Output the (X, Y) coordinate of the center of the cell containing the given text.  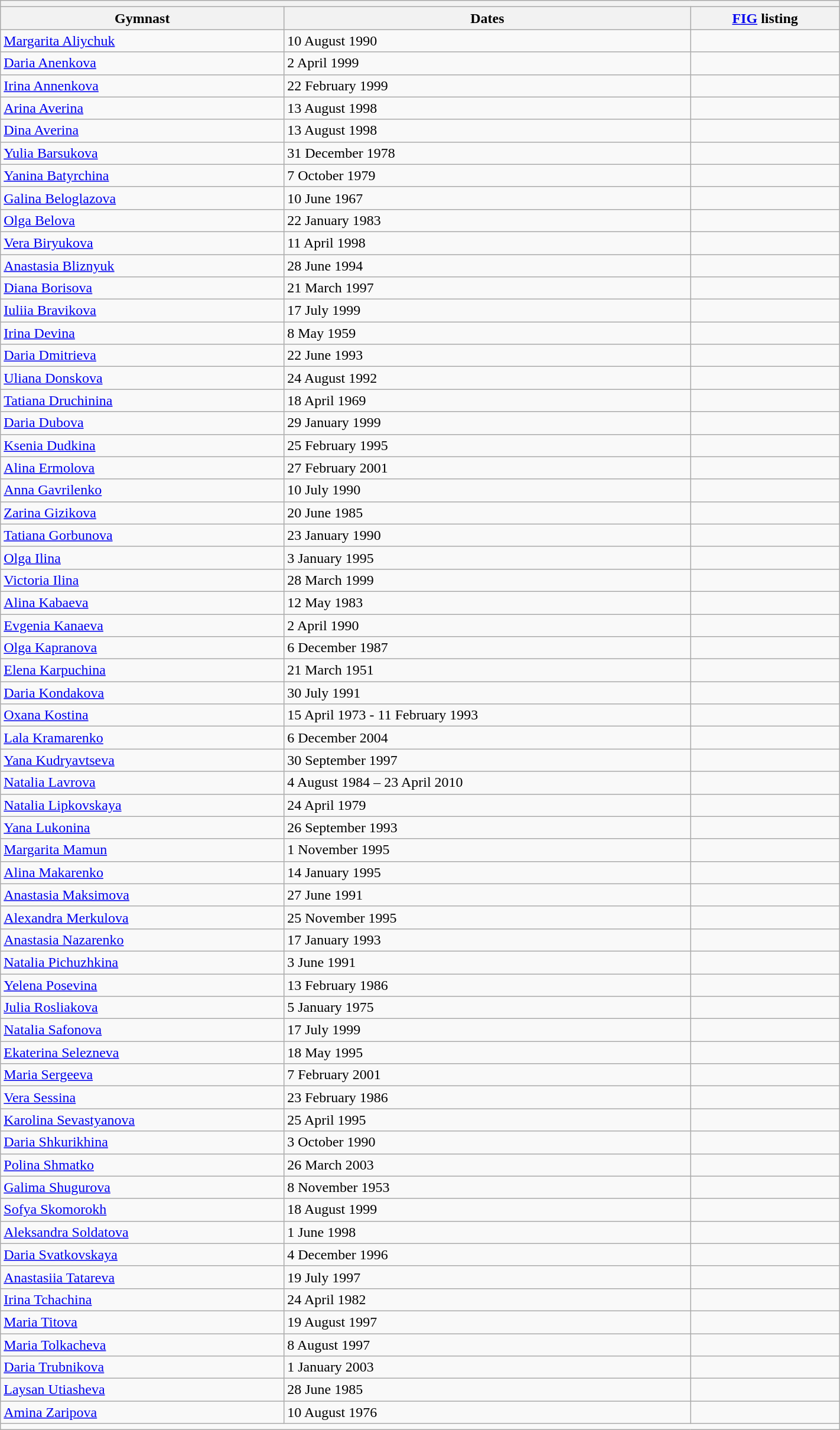
30 September 1997 (487, 760)
31 December 1978 (487, 153)
Uliana Donskova (142, 378)
18 August 1999 (487, 1210)
10 August 1990 (487, 41)
Diana Borisova (142, 288)
2 April 1999 (487, 63)
Natalia Pichuzhkina (142, 962)
Ekaterina Selezneva (142, 1053)
Daria Svatkovskaya (142, 1255)
10 June 1967 (487, 198)
Daria Kondakova (142, 693)
Iuliia Bravikova (142, 311)
8 May 1959 (487, 333)
Lala Kramarenko (142, 738)
4 August 1984 – 23 April 2010 (487, 783)
FIG listing (765, 18)
6 December 2004 (487, 738)
Amina Zaripova (142, 1412)
26 March 2003 (487, 1165)
Tatiana Gorbunova (142, 535)
Oxana Kostina (142, 715)
30 July 1991 (487, 693)
23 February 1986 (487, 1097)
Maria Tolkacheva (142, 1345)
Yana Kudryavtseva (142, 760)
Natalia Lipkovskaya (142, 805)
1 January 2003 (487, 1367)
Margarita Mamun (142, 850)
Aleksandra Soldatova (142, 1232)
Natalia Lavrova (142, 783)
Dina Averina (142, 131)
Vera Sessina (142, 1097)
8 November 1953 (487, 1187)
Gymnast (142, 18)
Daria Dubova (142, 423)
Olga Ilina (142, 558)
Anna Gavrilenko (142, 490)
Daria Trubnikova (142, 1367)
Yana Lukonina (142, 828)
12 May 1983 (487, 602)
26 September 1993 (487, 828)
Ksenia Dudkina (142, 445)
Alina Ermolova (142, 468)
Anastasia Nazarenko (142, 940)
19 July 1997 (487, 1277)
27 June 1991 (487, 895)
25 November 1995 (487, 917)
Anastasia Maksimova (142, 895)
21 March 1997 (487, 288)
20 June 1985 (487, 513)
Irina Annenkova (142, 86)
3 October 1990 (487, 1142)
Alina Makarenko (142, 872)
Laysan Utiasheva (142, 1390)
2 April 1990 (487, 626)
17 January 1993 (487, 940)
Dates (487, 18)
25 February 1995 (487, 445)
Galina Beloglazova (142, 198)
10 July 1990 (487, 490)
22 January 1983 (487, 220)
15 April 1973 - 11 February 1993 (487, 715)
8 August 1997 (487, 1345)
Zarina Gizikova (142, 513)
14 January 1995 (487, 872)
Yelena Posevina (142, 985)
Galima Shugurova (142, 1187)
1 November 1995 (487, 850)
Daria Dmitrieva (142, 356)
10 August 1976 (487, 1412)
3 June 1991 (487, 962)
Sofya Skomorokh (142, 1210)
Julia Rosliakova (142, 1008)
Victoria Ilina (142, 580)
Natalia Safonova (142, 1030)
28 June 1994 (487, 265)
Tatiana Druchinina (142, 400)
6 December 1987 (487, 648)
29 January 1999 (487, 423)
Daria Anenkova (142, 63)
Alina Kabaeva (142, 602)
22 June 1993 (487, 356)
1 June 1998 (487, 1232)
22 February 1999 (487, 86)
Irina Tchachina (142, 1299)
24 April 1982 (487, 1299)
Yulia Barsukova (142, 153)
19 August 1997 (487, 1322)
11 April 1998 (487, 243)
Elena Karpuchina (142, 670)
18 April 1969 (487, 400)
Olga Kapranova (142, 648)
28 June 1985 (487, 1390)
24 April 1979 (487, 805)
4 December 1996 (487, 1255)
25 April 1995 (487, 1120)
28 March 1999 (487, 580)
13 February 1986 (487, 985)
Maria Titova (142, 1322)
Irina Devina (142, 333)
Maria Sergeeva (142, 1075)
Margarita Aliychuk (142, 41)
18 May 1995 (487, 1053)
Karolina Sevastyanova (142, 1120)
3 January 1995 (487, 558)
Anastasia Bliznyuk (142, 265)
Yanina Batyrchina (142, 175)
27 February 2001 (487, 468)
Alexandra Merkulova (142, 917)
Vera Biryukova (142, 243)
Olga Belova (142, 220)
Anastasiia Tatareva (142, 1277)
7 October 1979 (487, 175)
5 January 1975 (487, 1008)
Evgenia Kanaeva (142, 626)
Polina Shmatko (142, 1165)
Arina Averina (142, 108)
7 February 2001 (487, 1075)
23 January 1990 (487, 535)
Daria Shkurikhina (142, 1142)
24 August 1992 (487, 378)
21 March 1951 (487, 670)
